Determine the (X, Y) coordinate at the center of the cell enclosing the given text.  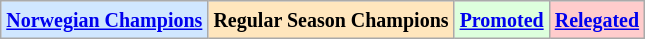
Regular Season Champions (331, 20)
Relegated (596, 20)
Promoted (502, 20)
Norwegian Champions (104, 20)
